Search for the cell housing the specified text and yield its (X, Y) center coordinate. 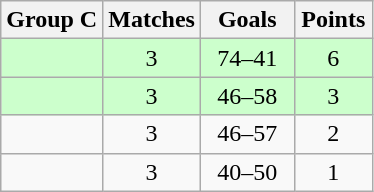
Points (334, 20)
Goals (247, 20)
1 (334, 172)
40–50 (247, 172)
46–57 (247, 134)
74–41 (247, 58)
6 (334, 58)
Group C (52, 20)
2 (334, 134)
46–58 (247, 96)
Matches (152, 20)
